Scan for the cell matching the given text and deliver its (X, Y) coordinate at center. 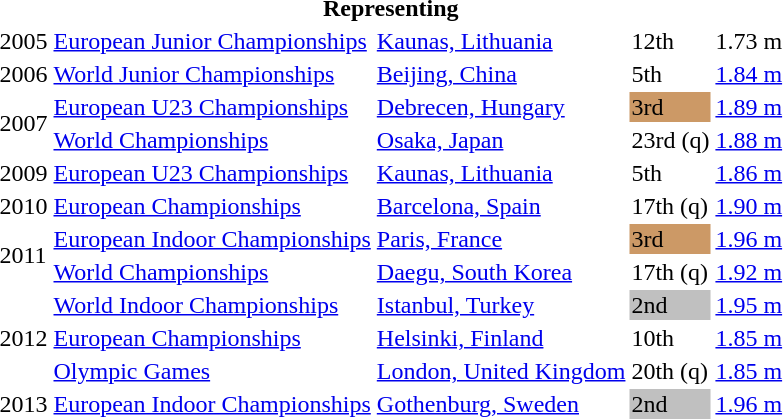
European Junior Championships (212, 41)
Debrecen, Hungary (501, 107)
World Junior Championships (212, 74)
Barcelona, Spain (501, 206)
Daegu, South Korea (501, 272)
World Indoor Championships (212, 305)
23rd (q) (670, 140)
Istanbul, Turkey (501, 305)
12th (670, 41)
Gothenburg, Sweden (501, 404)
Beijing, China (501, 74)
10th (670, 338)
Paris, France (501, 239)
Olympic Games (212, 371)
Helsinki, Finland (501, 338)
20th (q) (670, 371)
Osaka, Japan (501, 140)
London, United Kingdom (501, 371)
